Extract the [X, Y] coordinate from the center of the cell holding the provided text.  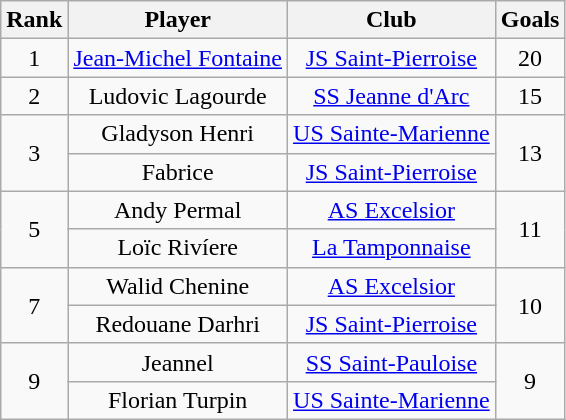
SS Saint-Pauloise [392, 362]
13 [530, 153]
Ludovic Lagourde [178, 96]
2 [34, 96]
Player [178, 20]
3 [34, 153]
Gladyson Henri [178, 134]
Fabrice [178, 172]
11 [530, 229]
Loïc Rivíere [178, 248]
10 [530, 305]
Walid Chenine [178, 286]
Jean-Michel Fontaine [178, 58]
Club [392, 20]
Andy Permal [178, 210]
Redouane Darhri [178, 324]
1 [34, 58]
7 [34, 305]
15 [530, 96]
Goals [530, 20]
20 [530, 58]
SS Jeanne d'Arc [392, 96]
Rank [34, 20]
La Tamponnaise [392, 248]
Jeannel [178, 362]
Florian Turpin [178, 400]
5 [34, 229]
